Pinpoint the cell where the given text exists, returning its [X, Y] midpoint coordinate. 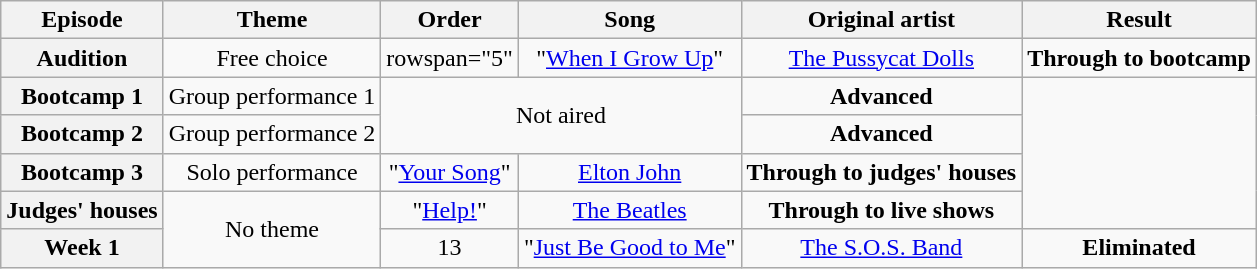
Group performance 2 [272, 134]
The S.O.S. Band [882, 248]
Episode [82, 20]
Eliminated [1140, 248]
No theme [272, 229]
Bootcamp 2 [82, 134]
Bootcamp 1 [82, 96]
"Help!" [450, 210]
The Beatles [630, 210]
rowspan="5" [450, 58]
Solo performance [272, 172]
"Just Be Good to Me" [630, 248]
Free choice [272, 58]
Not aired [561, 115]
Group performance 1 [272, 96]
The Pussycat Dolls [882, 58]
Original artist [882, 20]
Order [450, 20]
Through to live shows [882, 210]
Theme [272, 20]
Through to bootcamp [1140, 58]
Judges' houses [82, 210]
Week 1 [82, 248]
Bootcamp 3 [82, 172]
"Your Song" [450, 172]
"When I Grow Up" [630, 58]
Through to judges' houses [882, 172]
13 [450, 248]
Audition [82, 58]
Song [630, 20]
Result [1140, 20]
Elton John [630, 172]
